Locate the cell with the specified text and output its (x, y) center coordinate. 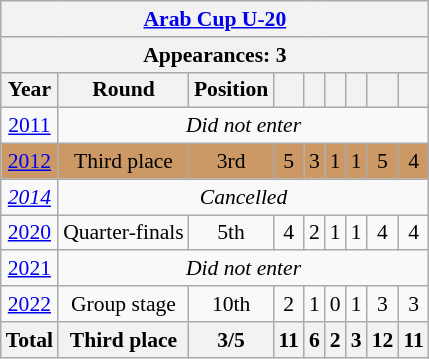
5th (231, 233)
Total (30, 340)
Quarter-finals (124, 233)
2020 (30, 233)
12 (383, 340)
2011 (30, 126)
6 (314, 340)
Round (124, 90)
Position (231, 90)
Appearances: 3 (215, 55)
3/5 (231, 340)
Group stage (124, 304)
Year (30, 90)
2021 (30, 269)
2022 (30, 304)
10th (231, 304)
2012 (30, 162)
0 (336, 304)
Arab Cup U-20 (215, 19)
Cancelled (244, 197)
2014 (30, 197)
3rd (231, 162)
